Scan for the cell matching the given text and deliver its (X, Y) coordinate at center. 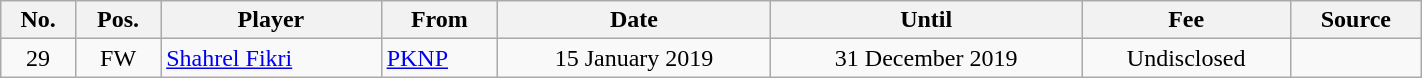
Pos. (118, 20)
No. (38, 20)
Until (926, 20)
Date (634, 20)
29 (38, 58)
From (439, 20)
Shahrel Fikri (271, 58)
Player (271, 20)
PKNP (439, 58)
FW (118, 58)
Fee (1186, 20)
15 January 2019 (634, 58)
Undisclosed (1186, 58)
31 December 2019 (926, 58)
Source (1356, 20)
